Provide the [X, Y] coordinate of the cell's center where the given text is located.  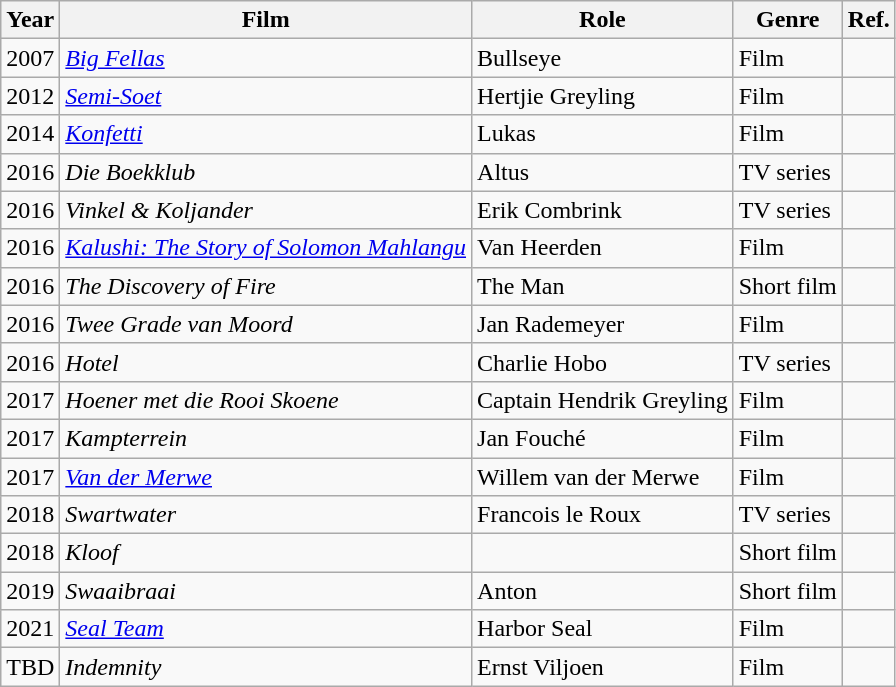
Semi-Soet [266, 96]
Hertjie Greyling [603, 96]
Indemnity [266, 667]
2007 [30, 58]
Hotel [266, 362]
Seal Team [266, 629]
Harbor Seal [603, 629]
Konfetti [266, 134]
Erik Combrink [603, 210]
Altus [603, 172]
TBD [30, 667]
The Man [603, 286]
Genre [788, 20]
Van Heerden [603, 248]
Jan Rademeyer [603, 324]
Willem van der Merwe [603, 477]
Swaaibraai [266, 591]
Lukas [603, 134]
Anton [603, 591]
The Discovery of Fire [266, 286]
2021 [30, 629]
Year [30, 20]
Swartwater [266, 515]
2014 [30, 134]
Kampterrein [266, 438]
Captain Hendrik Greyling [603, 400]
2012 [30, 96]
2019 [30, 591]
Charlie Hobo [603, 362]
Big Fellas [266, 58]
Ernst Viljoen [603, 667]
Kalushi: The Story of Solomon Mahlangu [266, 248]
Twee Grade van Moord [266, 324]
Role [603, 20]
Vinkel & Koljander [266, 210]
Ref. [868, 20]
Die Boekklub [266, 172]
Van der Merwe [266, 477]
Jan Fouché [603, 438]
Hoener met die Rooi Skoene [266, 400]
Kloof [266, 553]
Bullseye [603, 58]
Francois le Roux [603, 515]
